Find where the given text appears and provide that cell's center as (x, y) coordinate. 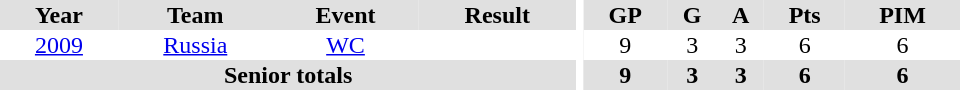
Year (59, 15)
PIM (902, 15)
Team (196, 15)
Russia (196, 45)
Pts (804, 15)
A (740, 15)
Senior totals (288, 75)
WC (346, 45)
Result (497, 15)
2009 (59, 45)
GP (625, 15)
Event (346, 15)
G (692, 15)
